Return the (x, y) coordinate for the center point of the cell that contains the specified text.  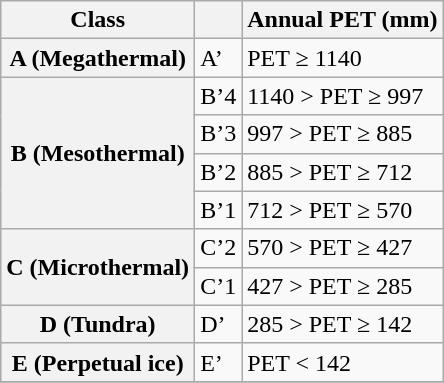
PET < 142 (342, 362)
B’3 (218, 134)
A (Megathermal) (98, 58)
1140 > PET ≥ 997 (342, 96)
B’1 (218, 210)
Class (98, 20)
570 > PET ≥ 427 (342, 248)
427 > PET ≥ 285 (342, 286)
D (Tundra) (98, 324)
A’ (218, 58)
B’4 (218, 96)
Annual PET (mm) (342, 20)
PET ≥ 1140 (342, 58)
E’ (218, 362)
C’2 (218, 248)
D’ (218, 324)
B’2 (218, 172)
885 > PET ≥ 712 (342, 172)
997 > PET ≥ 885 (342, 134)
C (Microthermal) (98, 267)
C’1 (218, 286)
712 > PET ≥ 570 (342, 210)
B (Mesothermal) (98, 153)
E (Perpetual ice) (98, 362)
285 > PET ≥ 142 (342, 324)
